Find where the given text appears and provide that cell's center as [x, y] coordinate. 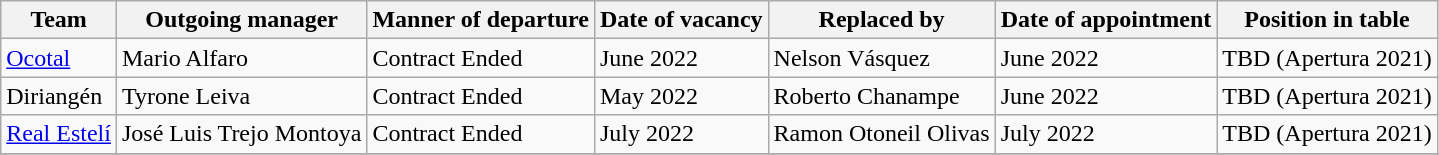
Diriangén [59, 96]
Date of appointment [1106, 20]
Ocotal [59, 58]
Date of vacancy [681, 20]
Nelson Vásquez [882, 58]
Outgoing manager [241, 20]
Team [59, 20]
Mario Alfaro [241, 58]
May 2022 [681, 96]
Replaced by [882, 20]
Real Estelí [59, 134]
Manner of departure [480, 20]
José Luis Trejo Montoya [241, 134]
Tyrone Leiva [241, 96]
Position in table [1327, 20]
Ramon Otoneil Olivas [882, 134]
Roberto Chanampe [882, 96]
